Capture the cell that displays the provided text and extract its (x, y) central coordinate. 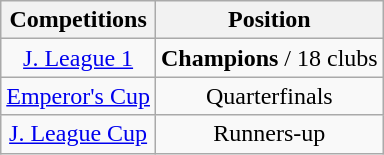
J. League Cup (78, 134)
Runners-up (269, 134)
Champions / 18 clubs (269, 58)
Quarterfinals (269, 96)
J. League 1 (78, 58)
Emperor's Cup (78, 96)
Position (269, 20)
Competitions (78, 20)
